Pinpoint the cell where the given text exists, returning its [x, y] midpoint coordinate. 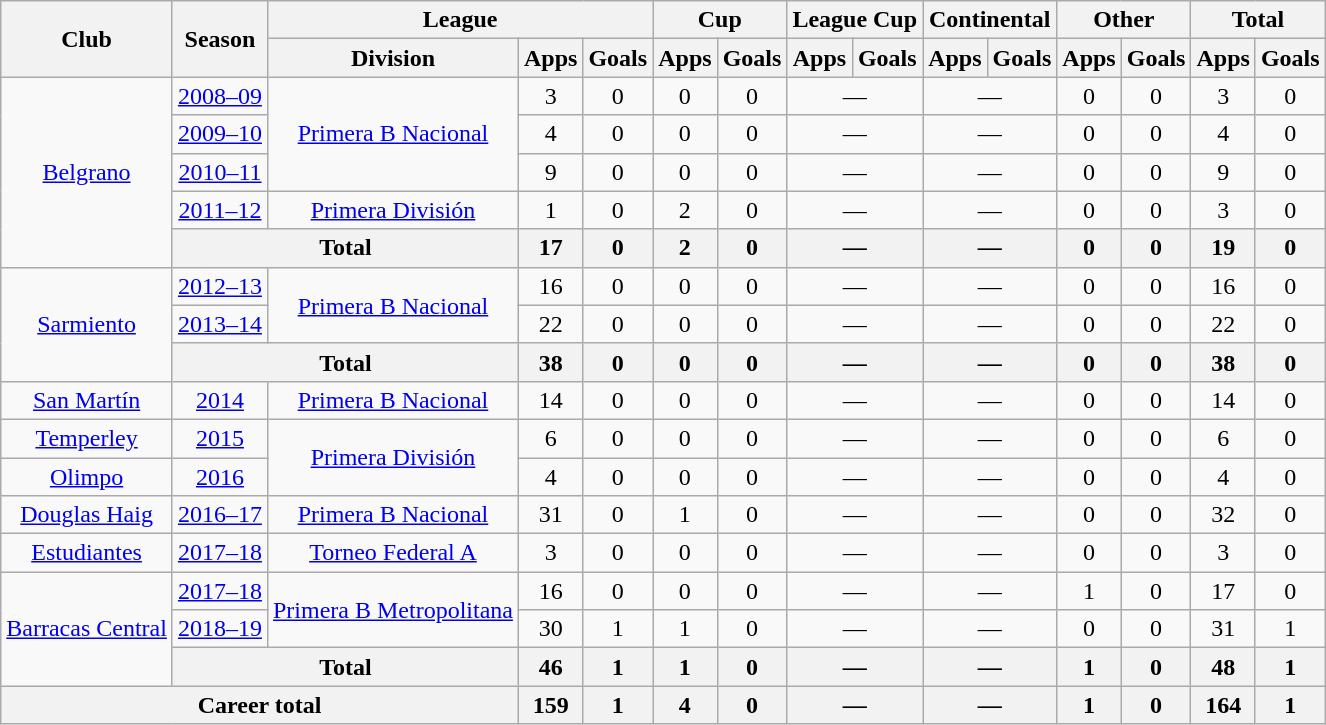
League [460, 20]
164 [1223, 705]
2008–09 [220, 96]
32 [1223, 515]
2016 [220, 477]
Estudiantes [87, 553]
Season [220, 39]
Primera B Metropolitana [392, 610]
Other [1124, 20]
Barracas Central [87, 629]
Douglas Haig [87, 515]
Continental [990, 20]
19 [1223, 248]
League Cup [855, 20]
2012–13 [220, 286]
46 [550, 667]
2018–19 [220, 629]
2016–17 [220, 515]
2013–14 [220, 324]
2009–10 [220, 134]
2011–12 [220, 210]
2014 [220, 400]
San Martín [87, 400]
Olimpo [87, 477]
48 [1223, 667]
Cup [720, 20]
159 [550, 705]
Torneo Federal A [392, 553]
2010–11 [220, 172]
30 [550, 629]
Division [392, 58]
Temperley [87, 438]
Career total [260, 705]
Club [87, 39]
2015 [220, 438]
Sarmiento [87, 324]
Belgrano [87, 172]
